Extract the [X, Y] coordinate from the center of the cell holding the provided text.  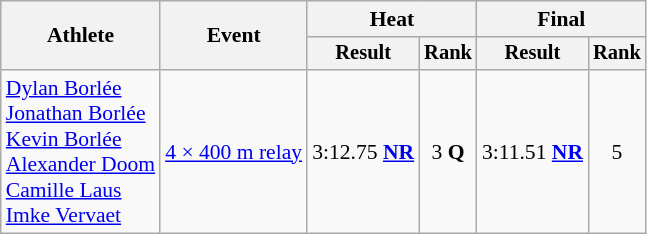
3:11.51 NR [532, 152]
Athlete [80, 36]
Final [562, 19]
3 Q [448, 152]
3:12.75 NR [363, 152]
Event [234, 36]
Heat [392, 19]
5 [617, 152]
Dylan BorléeJonathan BorléeKevin BorléeAlexander DoomCamille LausImke Vervaet [80, 152]
4 × 400 m relay [234, 152]
